Return (x, y) of the center of cell containing provided text 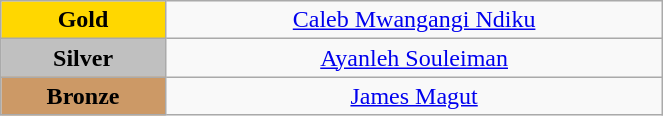
Bronze (84, 96)
Gold (84, 20)
Ayanleh Souleiman (414, 58)
Silver (84, 58)
James Magut (414, 96)
Caleb Mwangangi Ndiku (414, 20)
